Capture the cell that displays the provided text and extract its (X, Y) central coordinate. 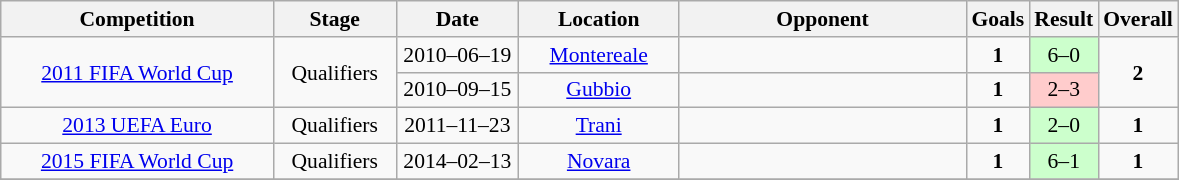
Location (599, 19)
2 (1138, 72)
6–1 (1064, 162)
2014–02–13 (458, 162)
2–0 (1064, 126)
Novara (599, 162)
2015 FIFA World Cup (138, 162)
2–3 (1064, 90)
Competition (138, 19)
Gubbio (599, 90)
Result (1064, 19)
Overall (1138, 19)
2013 UEFA Euro (138, 126)
Trani (599, 126)
2011–11–23 (458, 126)
6–0 (1064, 55)
Date (458, 19)
Opponent (823, 19)
2010–09–15 (458, 90)
2010–06–19 (458, 55)
Montereale (599, 55)
Stage (334, 19)
2011 FIFA World Cup (138, 72)
Goals (998, 19)
